Search for the cell housing the specified text and yield its [X, Y] center coordinate. 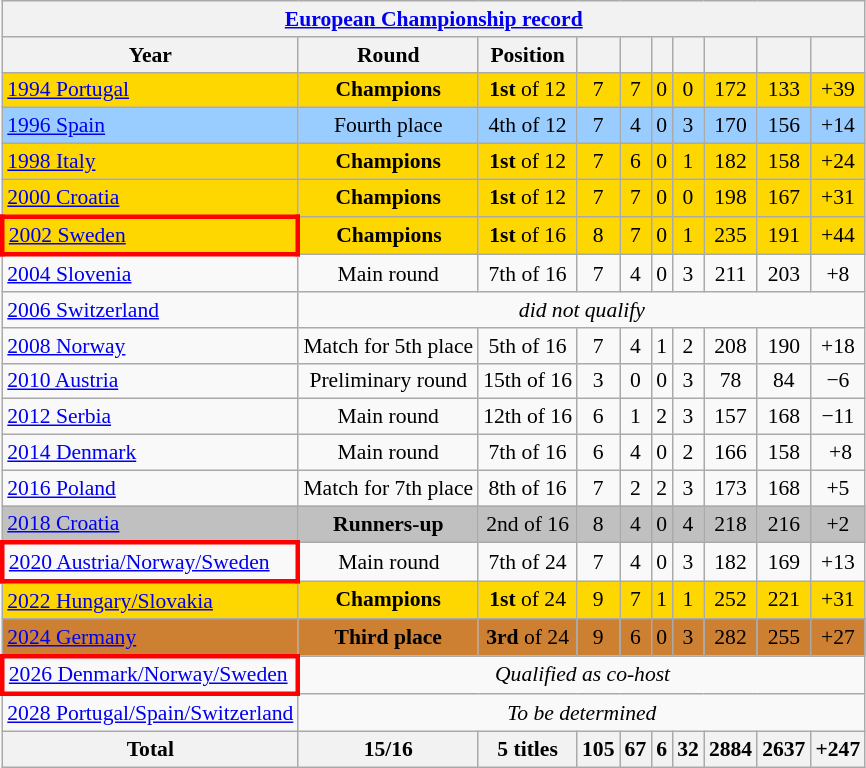
Round [388, 55]
2010 Austria [150, 381]
+2 [838, 524]
+27 [838, 638]
2018 Croatia [150, 524]
221 [784, 600]
2028 Portugal/Spain/Switzerland [150, 714]
2014 Denmark [150, 453]
133 [784, 90]
203 [784, 274]
198 [730, 198]
+247 [838, 750]
2016 Poland [150, 488]
+24 [838, 162]
172 [730, 90]
2008 Norway [150, 346]
2nd of 16 [528, 524]
Match for 7th place [388, 488]
252 [730, 600]
4th of 12 [528, 126]
218 [730, 524]
32 [688, 750]
166 [730, 453]
European Championship record [434, 19]
12th of 16 [528, 417]
Year [150, 55]
211 [730, 274]
2012 Serbia [150, 417]
2006 Switzerland [150, 310]
Fourth place [388, 126]
3rd of 24 [528, 638]
191 [784, 236]
15/16 [388, 750]
78 [730, 381]
1st of 24 [528, 600]
208 [730, 346]
Position [528, 55]
5 titles [528, 750]
+5 [838, 488]
+44 [838, 236]
15th of 16 [528, 381]
235 [730, 236]
2637 [784, 750]
67 [636, 750]
To be determined [582, 714]
2000 Croatia [150, 198]
170 [730, 126]
+18 [838, 346]
169 [784, 562]
5th of 16 [528, 346]
1996 Spain [150, 126]
282 [730, 638]
157 [730, 417]
2884 [730, 750]
−11 [838, 417]
255 [784, 638]
Qualified as co-host [582, 676]
2004 Slovenia [150, 274]
+39 [838, 90]
8th of 16 [528, 488]
+14 [838, 126]
2026 Denmark/Norway/Sweden [150, 676]
167 [784, 198]
Runners-up [388, 524]
+13 [838, 562]
2024 Germany [150, 638]
105 [598, 750]
156 [784, 126]
Total [150, 750]
1998 Italy [150, 162]
Match for 5th place [388, 346]
2002 Sweden [150, 236]
190 [784, 346]
2022 Hungary/Slovakia [150, 600]
2020 Austria/Norway/Sweden [150, 562]
1994 Portugal [150, 90]
Third place [388, 638]
173 [730, 488]
216 [784, 524]
1st of 16 [528, 236]
Preliminary round [388, 381]
−6 [838, 381]
84 [784, 381]
7th of 24 [528, 562]
did not qualify [582, 310]
